Determine the (X, Y) coordinate at the center of the cell enclosing the given text.  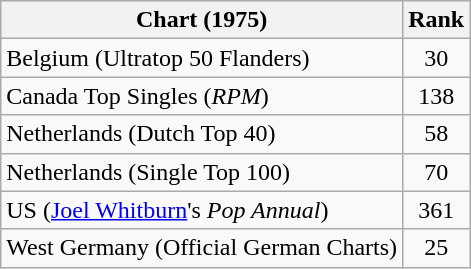
Chart (1975) (202, 20)
Belgium (Ultratop 50 Flanders) (202, 58)
Netherlands (Dutch Top 40) (202, 134)
25 (436, 248)
361 (436, 210)
70 (436, 172)
Canada Top Singles (RPM) (202, 96)
30 (436, 58)
58 (436, 134)
West Germany (Official German Charts) (202, 248)
Rank (436, 20)
138 (436, 96)
Netherlands (Single Top 100) (202, 172)
US (Joel Whitburn's Pop Annual) (202, 210)
